Return the (x, y) coordinate for the center point of the cell that contains the specified text.  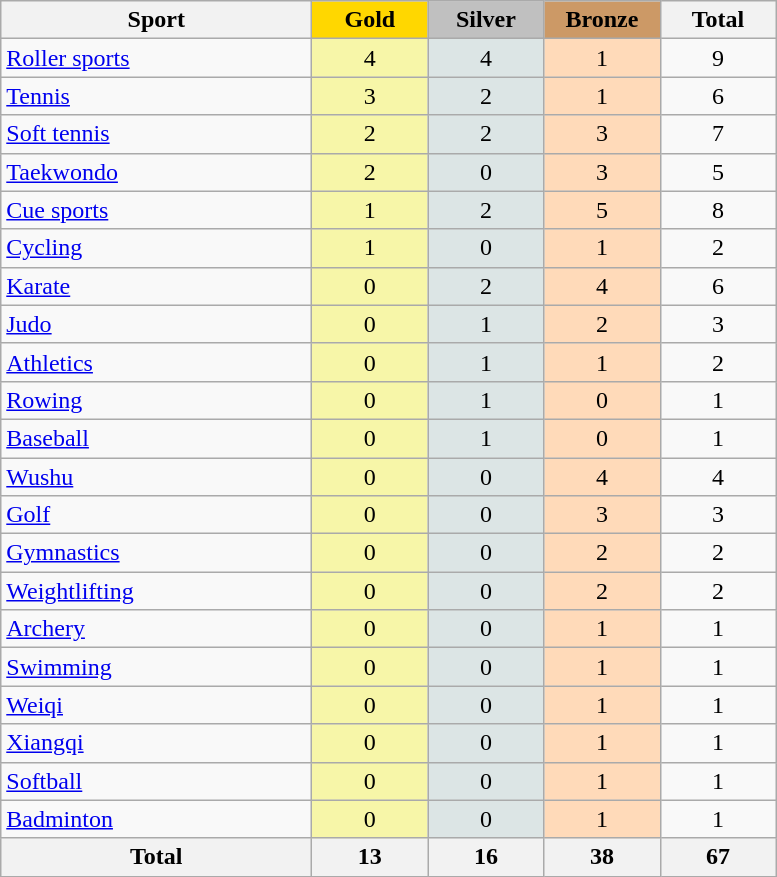
Cue sports (156, 210)
Xiangqi (156, 743)
Taekwondo (156, 172)
Softball (156, 781)
Sport (156, 20)
Karate (156, 286)
Rowing (156, 400)
13 (370, 857)
Silver (486, 20)
Cycling (156, 248)
16 (486, 857)
Swimming (156, 667)
Gymnastics (156, 553)
Badminton (156, 819)
Golf (156, 515)
8 (718, 210)
Wushu (156, 477)
Weightlifting (156, 591)
Athletics (156, 362)
Gold (370, 20)
Soft tennis (156, 134)
38 (602, 857)
Tennis (156, 96)
Roller sports (156, 58)
7 (718, 134)
Judo (156, 324)
Archery (156, 629)
9 (718, 58)
Weiqi (156, 705)
67 (718, 857)
Bronze (602, 20)
Baseball (156, 438)
